Pinpoint the cell where the given text exists, returning its [X, Y] midpoint coordinate. 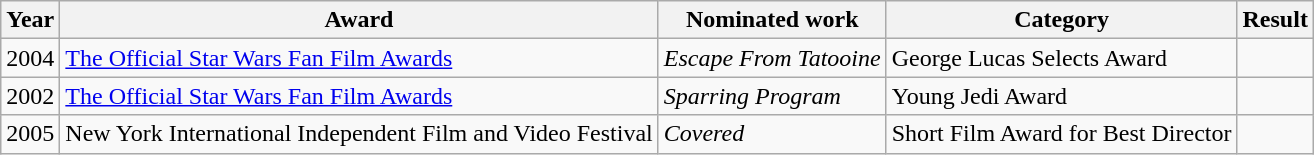
Escape From Tatooine [772, 58]
Short Film Award for Best Director [1062, 134]
Award [359, 20]
Category [1062, 20]
Nominated work [772, 20]
2002 [30, 96]
2004 [30, 58]
Year [30, 20]
2005 [30, 134]
Young Jedi Award [1062, 96]
Sparring Program [772, 96]
Covered [772, 134]
George Lucas Selects Award [1062, 58]
Result [1275, 20]
New York International Independent Film and Video Festival [359, 134]
